Detect which cell encompasses the target text, then output its (X, Y) center coordinate. 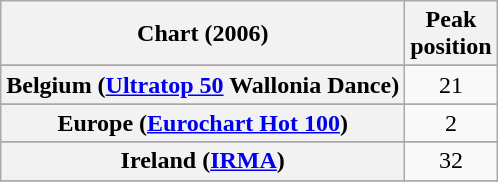
32 (451, 161)
Peakposition (451, 34)
Ireland (IRMA) (203, 161)
21 (451, 85)
Chart (2006) (203, 34)
2 (451, 123)
Europe (Eurochart Hot 100) (203, 123)
Belgium (Ultratop 50 Wallonia Dance) (203, 85)
